Locate the cell with the specified text and output its [x, y] center coordinate. 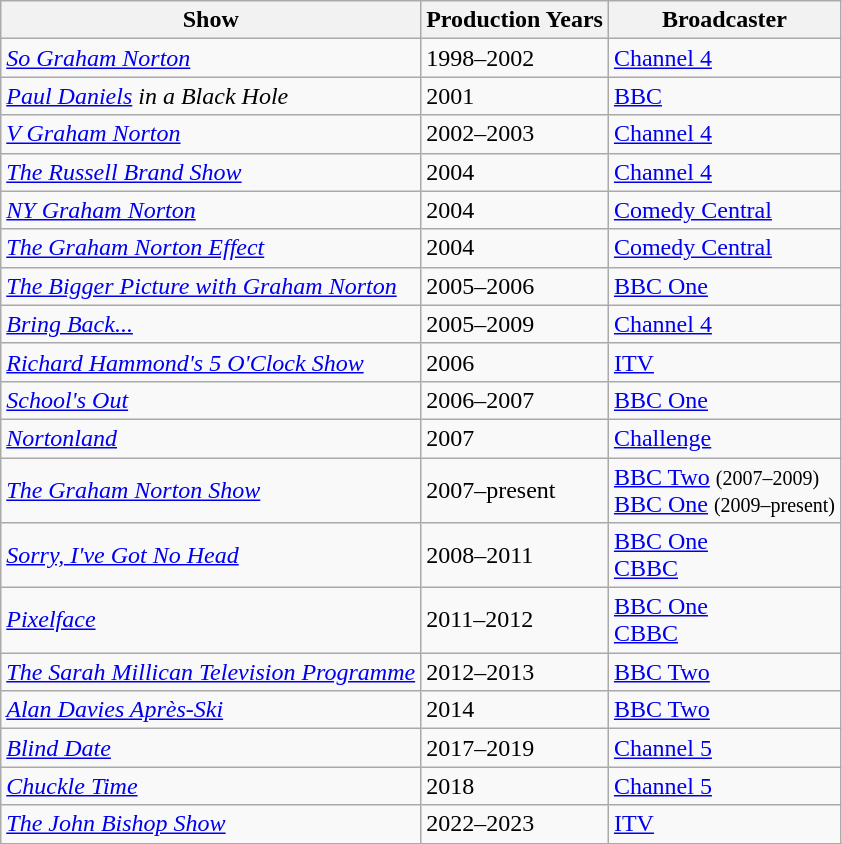
The Bigger Picture with Graham Norton [211, 286]
1998–2002 [515, 58]
The Graham Norton Show [211, 490]
So Graham Norton [211, 58]
2002–2003 [515, 134]
Chuckle Time [211, 786]
The John Bishop Show [211, 824]
Blind Date [211, 748]
The Sarah Millican Television Programme [211, 672]
2011–2012 [515, 620]
BBC [724, 96]
2001 [515, 96]
2012–2013 [515, 672]
2017–2019 [515, 748]
2005–2009 [515, 324]
2018 [515, 786]
Production Years [515, 20]
Challenge [724, 438]
Show [211, 20]
Sorry, I've Got No Head [211, 556]
2008–2011 [515, 556]
2014 [515, 710]
Paul Daniels in a Black Hole [211, 96]
Bring Back... [211, 324]
NY Graham Norton [211, 210]
School's Out [211, 400]
2005–2006 [515, 286]
2007–present [515, 490]
Broadcaster [724, 20]
2006–2007 [515, 400]
The Russell Brand Show [211, 172]
BBC Two (2007–2009)BBC One (2009–present) [724, 490]
2006 [515, 362]
V Graham Norton [211, 134]
Nortonland [211, 438]
2022–2023 [515, 824]
2007 [515, 438]
Richard Hammond's 5 O'Clock Show [211, 362]
The Graham Norton Effect [211, 248]
Pixelface [211, 620]
Alan Davies Après-Ski [211, 710]
